For the text-containing cell, return its midpoint in [X, Y] coordinate format. 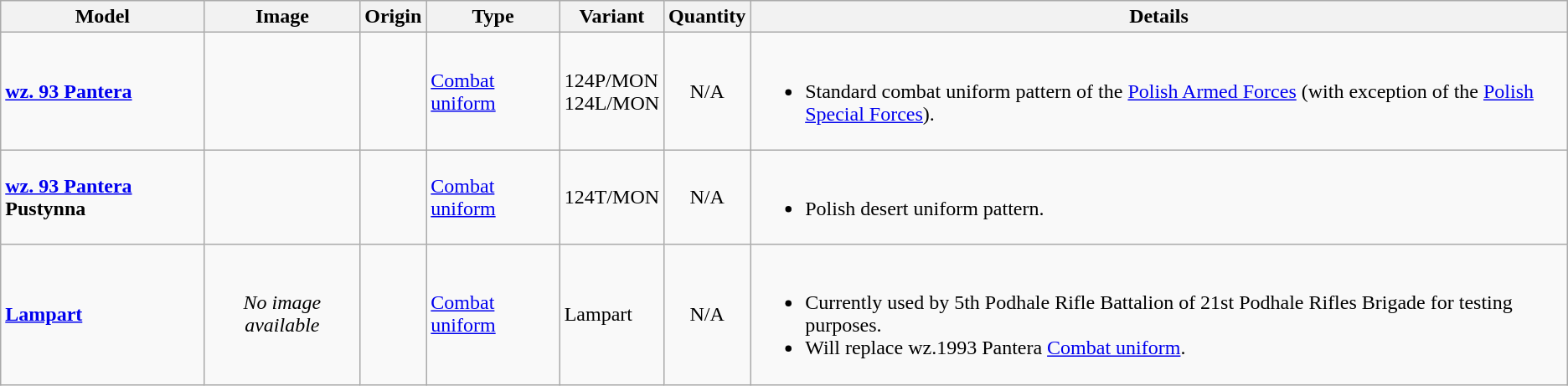
Type [493, 17]
Image [282, 17]
124T/MON [611, 198]
Standard combat uniform pattern of the Polish Armed Forces (with exception of the Polish Special Forces). [1159, 91]
Origin [394, 17]
wz. 93 Pantera Pustynna [102, 198]
Quantity [707, 17]
Currently used by 5th Podhale Rifle Battalion of 21st Podhale Rifles Brigade for testing purposes.Will replace wz.1993 Pantera Combat uniform. [1159, 315]
Model [102, 17]
Variant [611, 17]
wz. 93 Pantera [102, 91]
Polish desert uniform pattern. [1159, 198]
124P/MON124L/MON [611, 91]
No image available [282, 315]
Details [1159, 17]
